Detect which cell encompasses the target text, then output its [x, y] center coordinate. 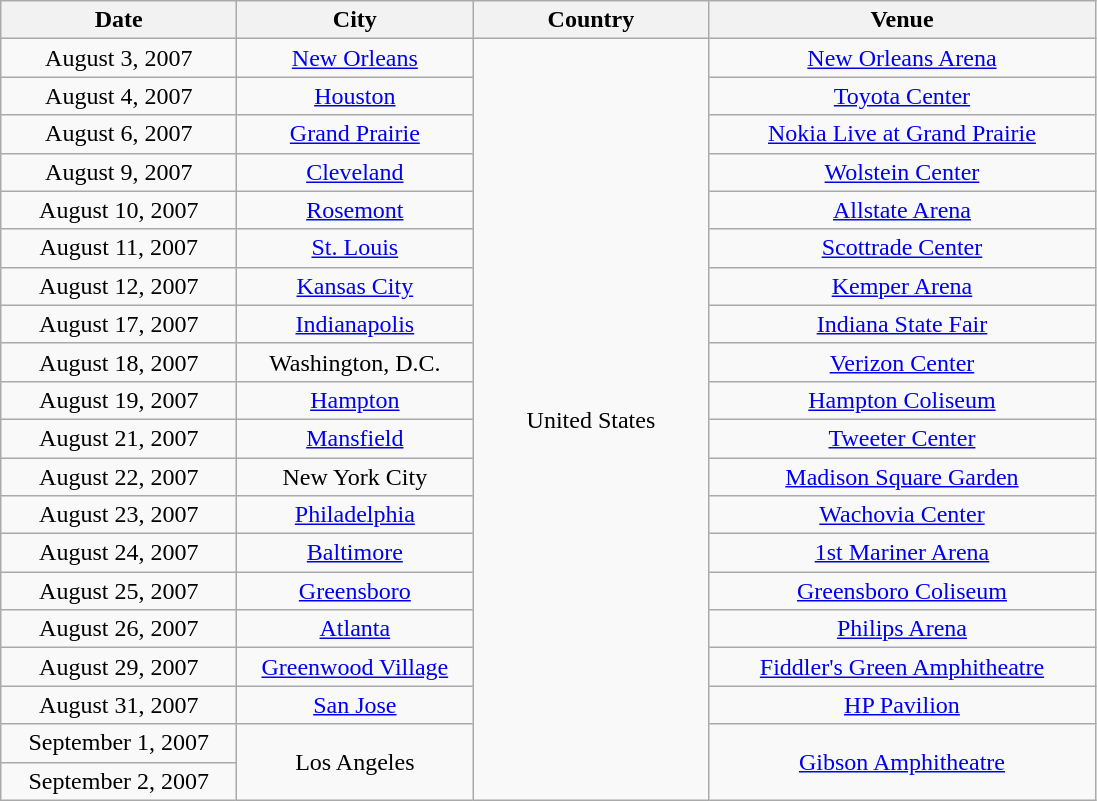
August 9, 2007 [119, 172]
Indianapolis [355, 324]
September 2, 2007 [119, 781]
New York City [355, 477]
August 18, 2007 [119, 362]
Wolstein Center [902, 172]
Country [591, 20]
Indiana State Fair [902, 324]
Washington, D.C. [355, 362]
Madison Square Garden [902, 477]
Greensboro [355, 591]
August 6, 2007 [119, 134]
Grand Prairie [355, 134]
Los Angeles [355, 762]
Philips Arena [902, 629]
Allstate Arena [902, 210]
United States [591, 420]
1st Mariner Arena [902, 553]
Kansas City [355, 286]
HP Pavilion [902, 705]
Greensboro Coliseum [902, 591]
August 11, 2007 [119, 248]
August 21, 2007 [119, 438]
August 4, 2007 [119, 96]
August 26, 2007 [119, 629]
New Orleans [355, 58]
Fiddler's Green Amphitheatre [902, 667]
Baltimore [355, 553]
Mansfield [355, 438]
Scottrade Center [902, 248]
August 12, 2007 [119, 286]
August 29, 2007 [119, 667]
Atlanta [355, 629]
Nokia Live at Grand Prairie [902, 134]
August 19, 2007 [119, 400]
Gibson Amphitheatre [902, 762]
Tweeter Center [902, 438]
Philadelphia [355, 515]
New Orleans Arena [902, 58]
August 3, 2007 [119, 58]
August 24, 2007 [119, 553]
Venue [902, 20]
Hampton Coliseum [902, 400]
Date [119, 20]
San Jose [355, 705]
August 31, 2007 [119, 705]
City [355, 20]
August 23, 2007 [119, 515]
Hampton [355, 400]
August 17, 2007 [119, 324]
Houston [355, 96]
Rosemont [355, 210]
August 25, 2007 [119, 591]
September 1, 2007 [119, 743]
Kemper Arena [902, 286]
St. Louis [355, 248]
August 22, 2007 [119, 477]
Toyota Center [902, 96]
August 10, 2007 [119, 210]
Wachovia Center [902, 515]
Verizon Center [902, 362]
Greenwood Village [355, 667]
Cleveland [355, 172]
